Capture the cell that displays the provided text and extract its (x, y) central coordinate. 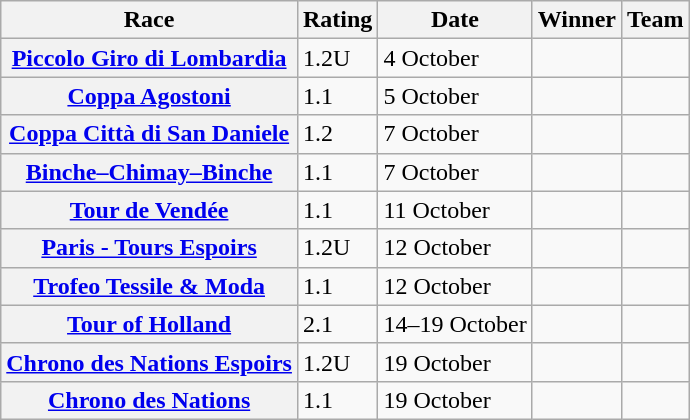
Tour de Vendée (150, 210)
Date (455, 20)
Coppa Città di San Daniele (150, 134)
Chrono des Nations Espoirs (150, 362)
Chrono des Nations (150, 400)
Winner (576, 20)
Piccolo Giro di Lombardia (150, 58)
Race (150, 20)
Rating (337, 20)
Trofeo Tessile & Moda (150, 286)
Paris - Tours Espoirs (150, 248)
4 October (455, 58)
11 October (455, 210)
Binche–Chimay–Binche (150, 172)
Coppa Agostoni (150, 96)
1.2 (337, 134)
Tour of Holland (150, 324)
14–19 October (455, 324)
5 October (455, 96)
Team (656, 20)
2.1 (337, 324)
